Capture the cell that displays the provided text and extract its (X, Y) central coordinate. 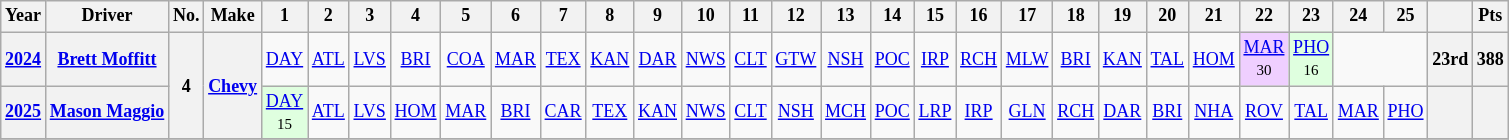
24 (1358, 16)
Pts (1491, 16)
DAY15 (284, 113)
Brett Moffitt (106, 59)
Make (233, 16)
2 (329, 16)
Mason Maggio (106, 113)
12 (796, 16)
Chevy (233, 86)
2024 (24, 59)
19 (1122, 16)
CAR (563, 113)
16 (979, 16)
COA (466, 59)
20 (1167, 16)
23 (1312, 16)
13 (846, 16)
MLW (1026, 59)
25 (1406, 16)
3 (370, 16)
Year (24, 16)
GLN (1026, 113)
No. (186, 16)
10 (706, 16)
ROV (1264, 113)
8 (610, 16)
DAY (284, 59)
PHO16 (1312, 59)
388 (1491, 59)
PHO (1406, 113)
15 (935, 16)
2025 (24, 113)
23rd (1450, 59)
21 (1214, 16)
1 (284, 16)
9 (658, 16)
7 (563, 16)
LRP (935, 113)
MAR30 (1264, 59)
14 (892, 16)
MCH (846, 113)
Driver (106, 16)
5 (466, 16)
18 (1076, 16)
11 (750, 16)
NHA (1214, 113)
17 (1026, 16)
6 (516, 16)
22 (1264, 16)
GTW (796, 59)
